Capture the cell that displays the provided text and extract its [x, y] central coordinate. 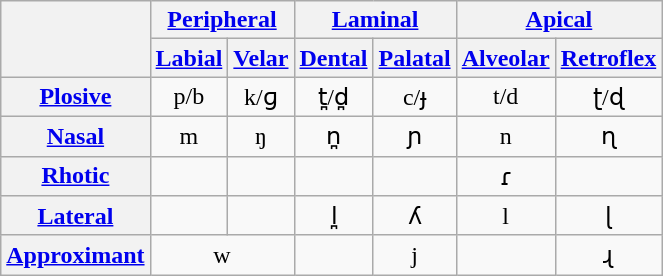
m [189, 136]
Approximant [76, 255]
Lateral [76, 216]
ɻ [608, 255]
ɾ [506, 176]
ʎ [414, 216]
ʈ/ɖ [608, 97]
l̪ [334, 216]
ɲ [414, 136]
l [506, 216]
c/ɟ [414, 97]
Plosive [76, 97]
Labial [189, 58]
ɭ [608, 216]
Dental [334, 58]
Laminal [375, 20]
k/ɡ [261, 97]
Velar [261, 58]
n [506, 136]
ŋ [261, 136]
Apical [559, 20]
Palatal [414, 58]
Alveolar [506, 58]
t̪/d̪ [334, 97]
Nasal [76, 136]
w [222, 255]
Retroflex [608, 58]
j [414, 255]
t/d [506, 97]
Peripheral [222, 20]
ɳ [608, 136]
Rhotic [76, 176]
n̪ [334, 136]
p/b [189, 97]
